Determine the [x, y] coordinate at the center of the cell enclosing the given text.  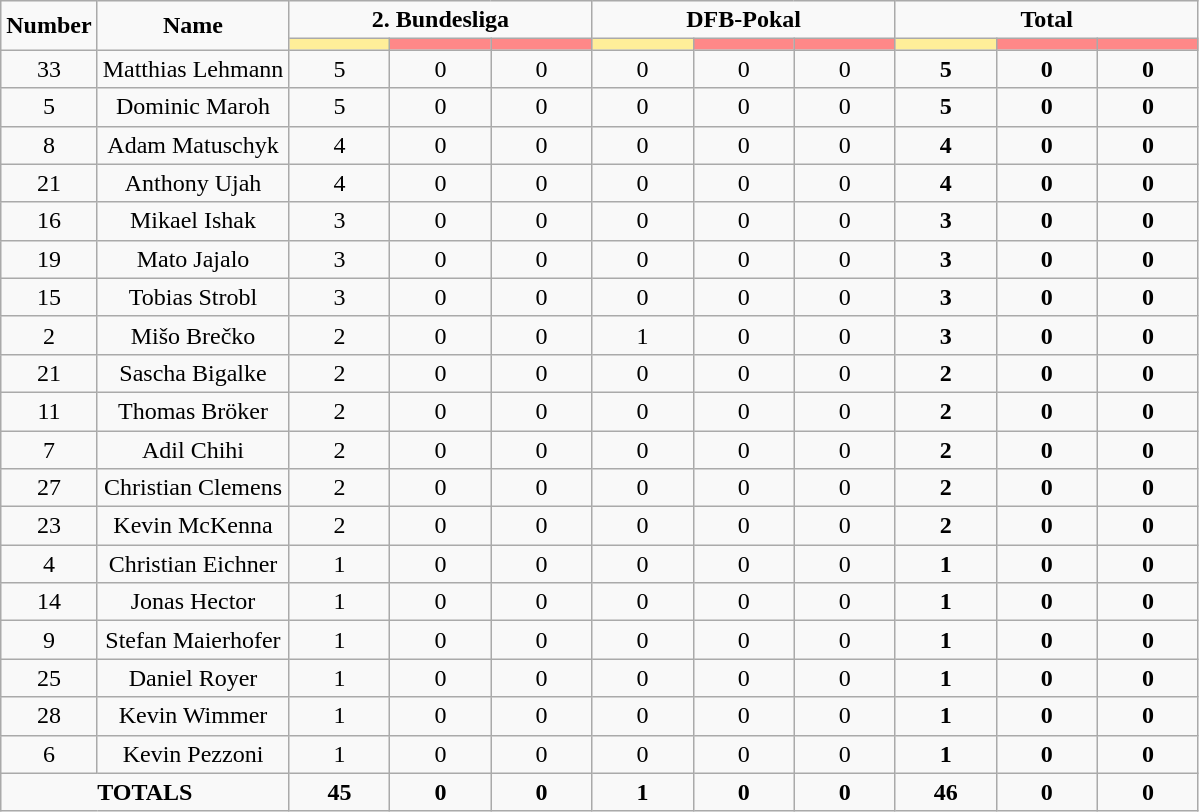
Christian Eichner [193, 564]
6 [49, 754]
7 [49, 449]
Kevin Pezzoni [193, 754]
Daniel Royer [193, 678]
DFB-Pokal [744, 20]
Name [193, 26]
Mato Jajalo [193, 259]
Adam Matuschyk [193, 145]
Stefan Maierhofer [193, 640]
33 [49, 69]
19 [49, 259]
27 [49, 488]
Adil Chihi [193, 449]
Number [49, 26]
23 [49, 526]
Dominic Maroh [193, 107]
Total [1046, 20]
46 [946, 792]
Matthias Lehmann [193, 69]
Sascha Bigalke [193, 373]
Mišo Brečko [193, 335]
Tobias Strobl [193, 297]
25 [49, 678]
14 [49, 602]
28 [49, 716]
Kevin McKenna [193, 526]
Mikael Ishak [193, 221]
Anthony Ujah [193, 183]
TOTALS [145, 792]
8 [49, 145]
45 [340, 792]
16 [49, 221]
Kevin Wimmer [193, 716]
Thomas Bröker [193, 411]
11 [49, 411]
9 [49, 640]
15 [49, 297]
Christian Clemens [193, 488]
Jonas Hector [193, 602]
2. Bundesliga [440, 20]
